Search for the cell housing the specified text and yield its [X, Y] center coordinate. 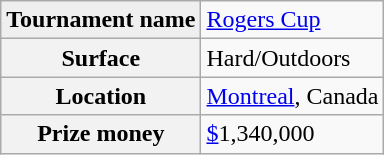
Location [101, 96]
Rogers Cup [292, 20]
Prize money [101, 134]
Surface [101, 58]
Montreal, Canada [292, 96]
Hard/Outdoors [292, 58]
Tournament name [101, 20]
$1,340,000 [292, 134]
